Extract the (X, Y) coordinate from the center of the cell holding the provided text.  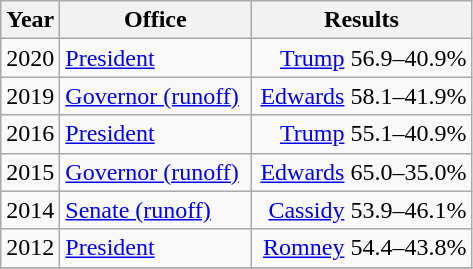
2020 (30, 58)
Trump 56.9–40.9% (362, 58)
2019 (30, 96)
Edwards 58.1–41.9% (362, 96)
Results (362, 20)
Senate (runoff) (156, 210)
Romney 54.4–43.8% (362, 248)
Office (156, 20)
2015 (30, 172)
Trump 55.1–40.9% (362, 134)
2016 (30, 134)
2012 (30, 248)
2014 (30, 210)
Year (30, 20)
Edwards 65.0–35.0% (362, 172)
Cassidy 53.9–46.1% (362, 210)
